Provide the (X, Y) coordinate of the cell's center where the given text is located.  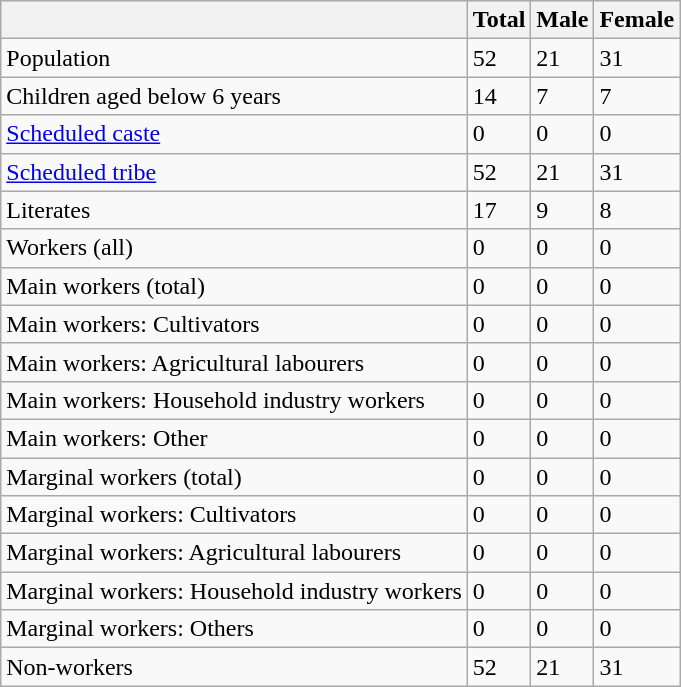
Marginal workers: Agricultural labourers (234, 553)
Main workers: Cultivators (234, 324)
Female (637, 20)
Population (234, 58)
8 (637, 210)
Scheduled tribe (234, 172)
Literates (234, 210)
Male (562, 20)
Total (499, 20)
14 (499, 96)
Marginal workers (total) (234, 477)
Marginal workers: Household industry workers (234, 591)
Marginal workers: Cultivators (234, 515)
Main workers (total) (234, 286)
Scheduled caste (234, 134)
Non-workers (234, 667)
17 (499, 210)
9 (562, 210)
Main workers: Agricultural labourers (234, 362)
Main workers: Other (234, 438)
Workers (all) (234, 248)
Main workers: Household industry workers (234, 400)
Marginal workers: Others (234, 629)
Children aged below 6 years (234, 96)
